From the cell containing the given text, extract its center point as [x, y] coordinate. 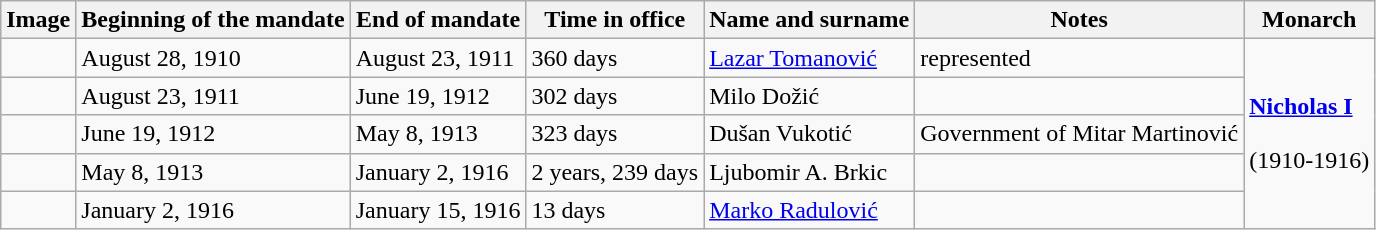
Time in office [615, 20]
Dušan Vukotić [810, 134]
302 days [615, 96]
Ljubomir A. Brkic [810, 172]
Monarch [1310, 20]
360 days [615, 58]
323 days [615, 134]
Notes [1080, 20]
Marko Radulović [810, 210]
Name and surname [810, 20]
January 15, 1916 [438, 210]
13 days [615, 210]
Government of Mitar Martinović [1080, 134]
End of mandate [438, 20]
2 years, 239 days [615, 172]
Nicholas I(1910-1916) [1310, 134]
Milo Dožić [810, 96]
Beginning of the mandate [213, 20]
Lazar Tomanović [810, 58]
represented [1080, 58]
August 28, 1910 [213, 58]
Image [38, 20]
